Detect which cell encompasses the target text, then output its (X, Y) center coordinate. 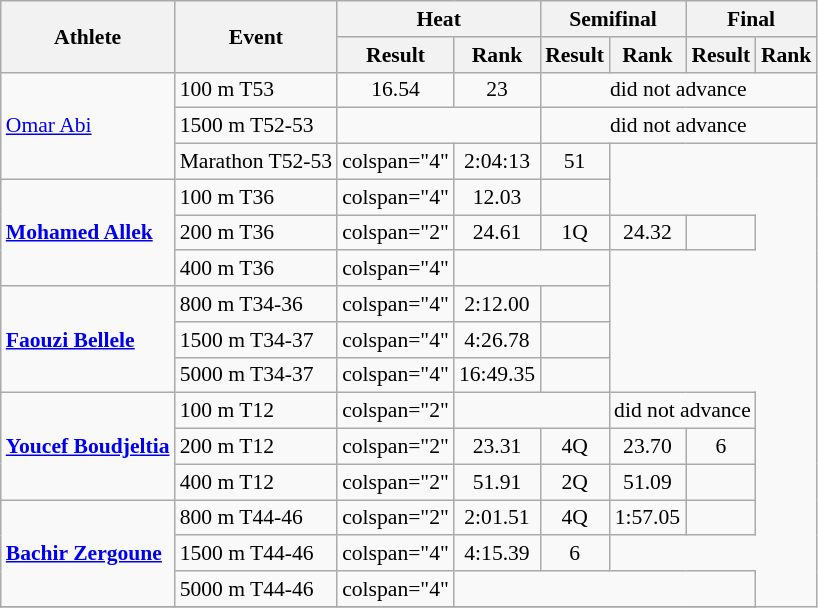
Mohamed Allek (88, 232)
400 m T36 (256, 269)
16.54 (396, 90)
200 m T36 (256, 233)
Final (752, 19)
23 (497, 90)
2:01.51 (497, 518)
51.91 (497, 482)
2:12.00 (497, 304)
5000 m T44-46 (256, 589)
51 (574, 162)
Heat (438, 19)
Faouzi Bellele (88, 340)
2Q (574, 482)
23.31 (497, 447)
100 m T12 (256, 411)
Omar Abi (88, 126)
800 m T34-36 (256, 304)
2:04:13 (497, 162)
Bachir Zergoune (88, 554)
Youcef Boudjeltia (88, 446)
200 m T12 (256, 447)
1Q (574, 233)
100 m T36 (256, 197)
24.61 (497, 233)
1500 m T44-46 (256, 554)
1500 m T34-37 (256, 340)
Athlete (88, 36)
100 m T53 (256, 90)
Event (256, 36)
23.70 (648, 447)
1500 m T52-53 (256, 126)
Marathon T52-53 (256, 162)
Semifinal (613, 19)
12.03 (497, 197)
16:49.35 (497, 375)
1:57.05 (648, 518)
24.32 (648, 233)
4:15.39 (497, 554)
51.09 (648, 482)
800 m T44-46 (256, 518)
400 m T12 (256, 482)
5000 m T34-37 (256, 375)
4:26.78 (497, 340)
